Identify which cell holds the provided text, then report its [X, Y] central coordinate. 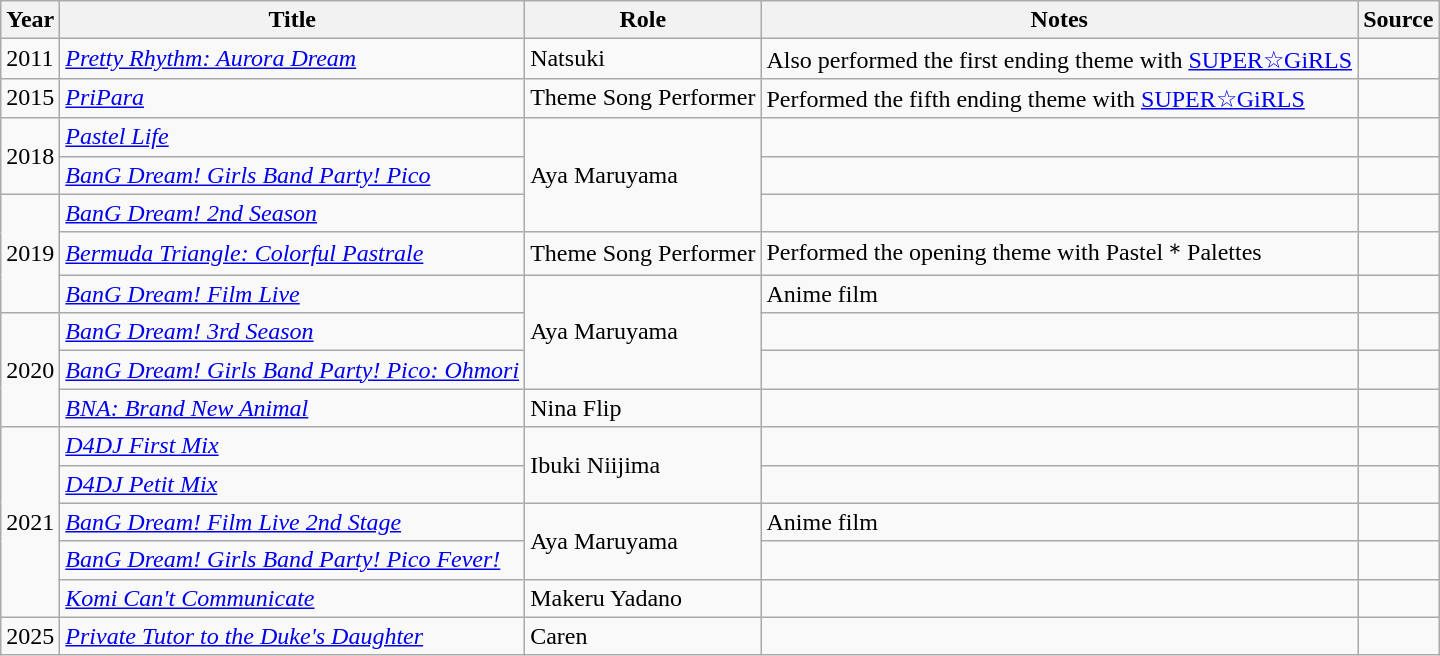
2015 [30, 98]
2018 [30, 156]
Role [643, 20]
Nina Flip [643, 408]
Performed the fifth ending theme with SUPER☆GiRLS [1060, 98]
Source [1398, 20]
Makeru Yadano [643, 598]
BanG Dream! 3rd Season [292, 332]
Year [30, 20]
BanG Dream! 2nd Season [292, 213]
Bermuda Triangle: Colorful Pastrale [292, 254]
Performed the opening theme with Pastel＊Palettes [1060, 254]
BanG Dream! Girls Band Party! Pico [292, 175]
Title [292, 20]
Caren [643, 636]
2011 [30, 59]
BNA: Brand New Animal [292, 408]
Pretty Rhythm: Aurora Dream [292, 59]
PriPara [292, 98]
BanG Dream! Film Live [292, 294]
Pastel Life [292, 137]
Komi Can't Communicate [292, 598]
Notes [1060, 20]
Natsuki [643, 59]
2019 [30, 254]
2025 [30, 636]
BanG Dream! Girls Band Party! Pico: Ohmori [292, 370]
2020 [30, 370]
BanG Dream! Film Live 2nd Stage [292, 522]
Ibuki Niijima [643, 465]
2021 [30, 522]
Private Tutor to the Duke's Daughter [292, 636]
Also performed the first ending theme with SUPER☆GiRLS [1060, 59]
BanG Dream! Girls Band Party! Pico Fever! [292, 560]
D4DJ First Mix [292, 446]
D4DJ Petit Mix [292, 484]
